From the cell containing the given text, extract its center point as (x, y) coordinate. 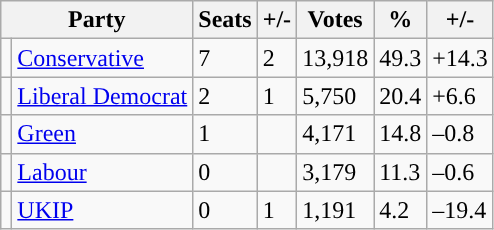
3,179 (336, 172)
14.8 (400, 134)
4,171 (336, 134)
49.3 (400, 58)
% (400, 20)
20.4 (400, 96)
Conservative (102, 58)
Green (102, 134)
Liberal Democrat (102, 96)
Seats (225, 20)
Votes (336, 20)
–0.8 (460, 134)
4.2 (400, 210)
UKIP (102, 210)
7 (225, 58)
1,191 (336, 210)
5,750 (336, 96)
13,918 (336, 58)
11.3 (400, 172)
+14.3 (460, 58)
–0.6 (460, 172)
–19.4 (460, 210)
Labour (102, 172)
Party (97, 20)
+6.6 (460, 96)
